Return the (X, Y) coordinate for the center point of the cell that contains the specified text.  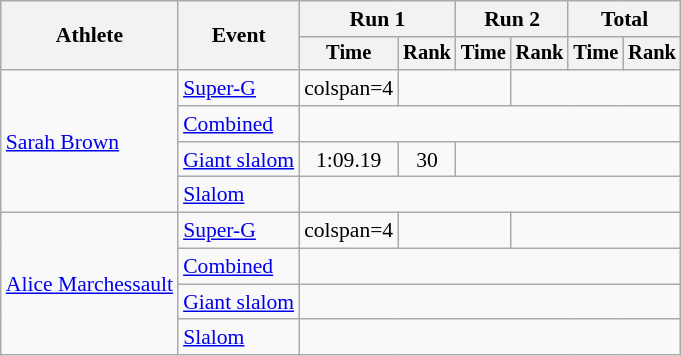
Alice Marchessault (90, 284)
Athlete (90, 36)
Sarah Brown (90, 141)
1:09.19 (348, 160)
Total (624, 19)
30 (427, 160)
Run 2 (512, 19)
Event (238, 36)
Run 1 (378, 19)
